Output the [x, y] coordinate of the center of the cell containing the given text.  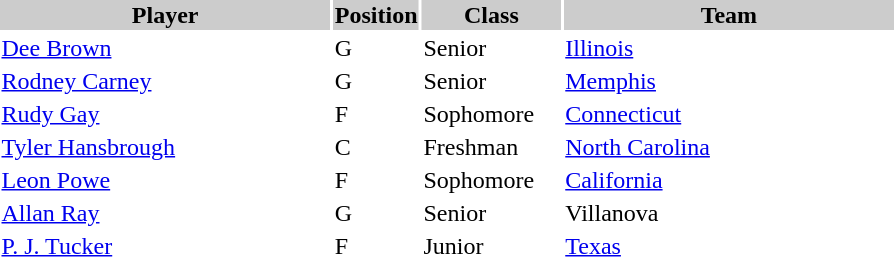
Team [729, 15]
Connecticut [729, 114]
Tyler Hansbrough [165, 147]
Rudy Gay [165, 114]
Class [492, 15]
Allan Ray [165, 213]
Rodney Carney [165, 81]
Player [165, 15]
North Carolina [729, 147]
Villanova [729, 213]
Memphis [729, 81]
California [729, 180]
Illinois [729, 48]
Freshman [492, 147]
C [376, 147]
Leon Powe [165, 180]
Dee Brown [165, 48]
Position [376, 15]
